Determine the [x, y] coordinate at the center of the cell enclosing the given text.  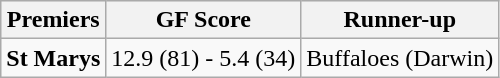
Buffaloes (Darwin) [400, 58]
GF Score [204, 20]
St Marys [54, 58]
Premiers [54, 20]
12.9 (81) - 5.4 (34) [204, 58]
Runner-up [400, 20]
